Capture the cell that displays the provided text and extract its (x, y) central coordinate. 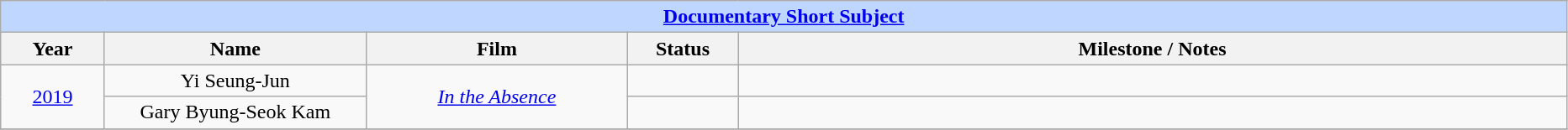
Status (683, 49)
Year (53, 49)
Yi Seung-Jun (235, 81)
Documentary Short Subject (784, 17)
Gary Byung-Seok Kam (235, 112)
Film (496, 49)
Milestone / Notes (1153, 49)
In the Absence (496, 96)
Name (235, 49)
2019 (53, 96)
